From the cell containing the given text, extract its center point as (X, Y) coordinate. 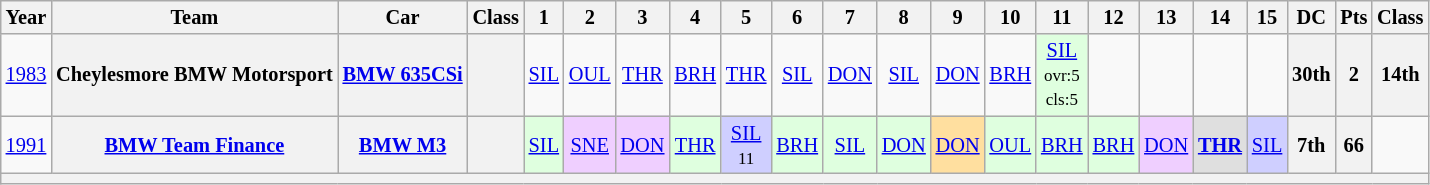
BMW 635CSi (403, 75)
Cheylesmore BMW Motorsport (194, 75)
1 (544, 17)
Car (403, 17)
7 (850, 17)
11 (1062, 17)
1991 (26, 145)
13 (1166, 17)
9 (958, 17)
6 (797, 17)
66 (1354, 145)
Team (194, 17)
4 (695, 17)
30th (1311, 75)
7th (1311, 145)
15 (1267, 17)
SNE (590, 145)
SILovr:5cls:5 (1062, 75)
14th (1400, 75)
Pts (1354, 17)
DC (1311, 17)
3 (643, 17)
SIL11 (746, 145)
Year (26, 17)
BMW M3 (403, 145)
BMW Team Finance (194, 145)
10 (1010, 17)
5 (746, 17)
14 (1220, 17)
8 (904, 17)
1983 (26, 75)
12 (1114, 17)
